Provide the [X, Y] coordinate of the cell's center where the given text is located.  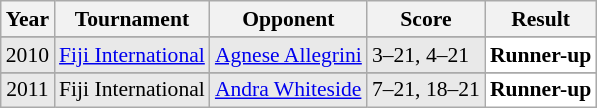
Tournament [132, 19]
Opponent [288, 19]
3–21, 4–21 [426, 55]
2010 [28, 55]
2011 [28, 90]
Andra Whiteside [288, 90]
Result [540, 19]
Year [28, 19]
Score [426, 19]
Agnese Allegrini [288, 55]
7–21, 18–21 [426, 90]
